Capture the cell that displays the provided text and extract its (x, y) central coordinate. 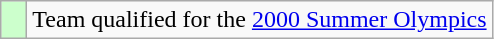
Team qualified for the 2000 Summer Olympics (260, 20)
